Detect which cell encompasses the target text, then output its [x, y] center coordinate. 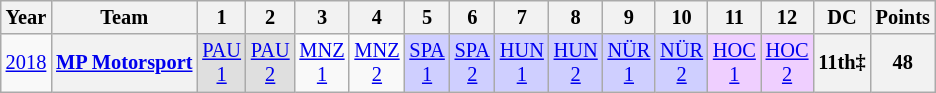
SPA2 [472, 63]
7 [522, 17]
Year [26, 17]
Points [903, 17]
HUN2 [576, 63]
5 [426, 17]
Team [124, 17]
NÜR2 [682, 63]
10 [682, 17]
HOC2 [788, 63]
PAU1 [222, 63]
NÜR1 [630, 63]
DC [842, 17]
2018 [26, 63]
11 [734, 17]
SPA1 [426, 63]
HOC1 [734, 63]
12 [788, 17]
6 [472, 17]
HUN1 [522, 63]
8 [576, 17]
4 [376, 17]
11th‡ [842, 63]
1 [222, 17]
48 [903, 63]
PAU2 [270, 63]
MP Motorsport [124, 63]
MNZ2 [376, 63]
3 [322, 17]
2 [270, 17]
MNZ1 [322, 63]
9 [630, 17]
